Output the [X, Y] coordinate of the center of the cell containing the given text.  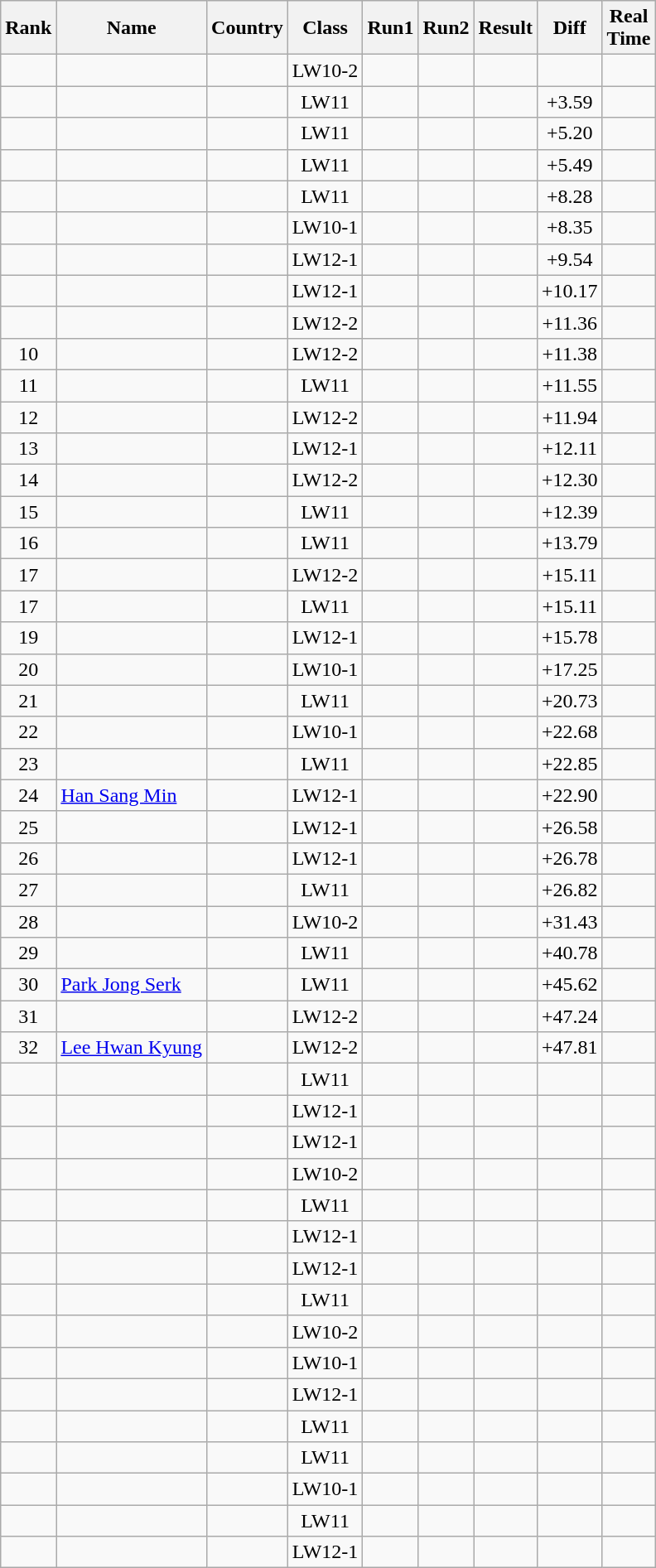
+9.54 [570, 259]
+22.68 [570, 732]
Class [325, 28]
+5.20 [570, 133]
Run1 [391, 28]
+11.55 [570, 385]
+20.73 [570, 701]
+22.85 [570, 764]
+17.25 [570, 669]
+12.11 [570, 449]
29 [28, 953]
19 [28, 638]
+12.39 [570, 512]
+11.38 [570, 354]
+5.49 [570, 165]
Country [248, 28]
13 [28, 449]
+26.78 [570, 858]
Name [132, 28]
Lee Hwan Kyung [132, 1048]
+26.82 [570, 890]
+12.30 [570, 480]
15 [28, 512]
16 [28, 543]
Diff [570, 28]
32 [28, 1048]
11 [28, 385]
Result [505, 28]
10 [28, 354]
+47.24 [570, 1016]
12 [28, 417]
+22.90 [570, 795]
Rank [28, 28]
+8.35 [570, 228]
27 [28, 890]
+11.36 [570, 322]
+31.43 [570, 922]
23 [28, 764]
RealTime [629, 28]
26 [28, 858]
+3.59 [570, 102]
21 [28, 701]
14 [28, 480]
+8.28 [570, 196]
+40.78 [570, 953]
+11.94 [570, 417]
Han Sang Min [132, 795]
22 [28, 732]
+15.78 [570, 638]
+26.58 [570, 827]
Run2 [446, 28]
25 [28, 827]
+47.81 [570, 1048]
20 [28, 669]
28 [28, 922]
+45.62 [570, 985]
31 [28, 1016]
24 [28, 795]
+13.79 [570, 543]
30 [28, 985]
+10.17 [570, 291]
Park Jong Serk [132, 985]
